Locate the cell with the specified text and output its (X, Y) center coordinate. 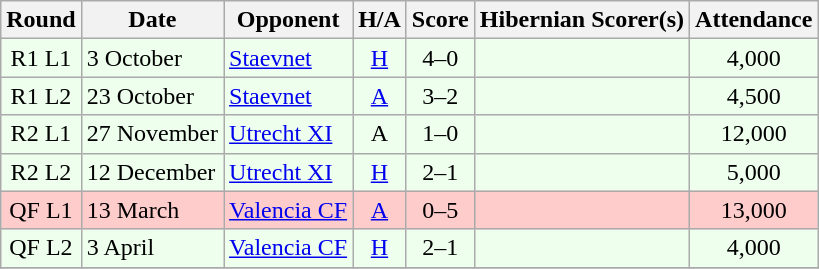
13,000 (754, 210)
R1 L1 (41, 58)
R2 L2 (41, 172)
H/A (380, 20)
Hibernian Scorer(s) (582, 20)
12 December (152, 172)
3 April (152, 248)
27 November (152, 134)
Date (152, 20)
5,000 (754, 172)
3 October (152, 58)
QF L2 (41, 248)
12,000 (754, 134)
13 March (152, 210)
Round (41, 20)
3–2 (440, 96)
0–5 (440, 210)
4,500 (754, 96)
R2 L1 (41, 134)
23 October (152, 96)
4–0 (440, 58)
Attendance (754, 20)
QF L1 (41, 210)
Score (440, 20)
1–0 (440, 134)
Opponent (288, 20)
R1 L2 (41, 96)
